Locate the cell with the specified text and output its [X, Y] center coordinate. 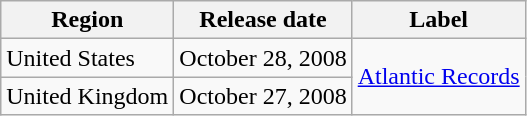
United States [88, 58]
United Kingdom [88, 96]
October 28, 2008 [263, 58]
Release date [263, 20]
Region [88, 20]
Atlantic Records [438, 77]
October 27, 2008 [263, 96]
Label [438, 20]
